Output the (x, y) coordinate of the center of the cell containing the given text.  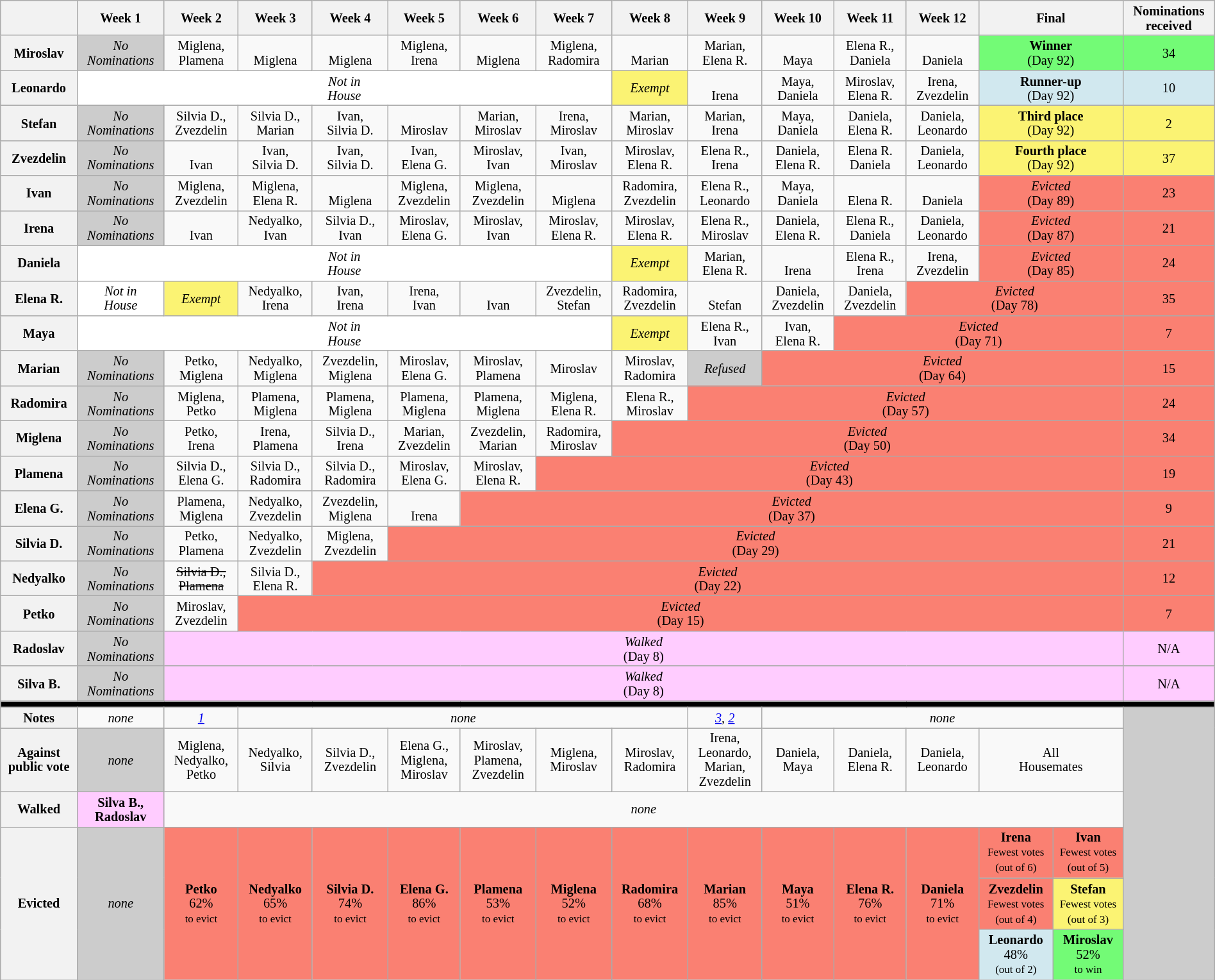
Nedyalko,Irena (276, 299)
IrenaFewest votes(out of 6) (1016, 852)
Miroslav52%to win (1088, 955)
Week 11 (870, 18)
Notes (39, 717)
Ivan,Miroslav (574, 158)
Evicted(Day 89) (1051, 194)
19 (1169, 473)
Radoslav (39, 649)
Irena,Ivan (424, 299)
Evicted(Day 37) (791, 509)
Week 6 (498, 18)
Leonardo48%(out of 2) (1016, 955)
Evicted(Day 50) (867, 438)
Petko (39, 614)
AllHousemates (1051, 760)
Marian,Irena (725, 123)
Miglena,Plamena (201, 53)
Evicted(Day 29) (755, 544)
Evicted(Day 43) (829, 473)
Silvia D.,Elena R. (276, 578)
IvanFewest votes(out of 5) (1088, 852)
Miroslav,Zvezdelin (201, 614)
Silvia D.,Plamena (201, 578)
Week 7 (574, 18)
Evicted (39, 904)
Maya51% to evict (797, 904)
Petko,Miglena (201, 368)
Miglena52% to evict (574, 904)
Radomira,Miroslav (574, 438)
15 (1169, 368)
2 (1169, 123)
Daniela,Maya (797, 760)
Silvia D.,Irena (350, 438)
Nedyalko (39, 578)
Runner-up(Day 92) (1051, 88)
12 (1169, 578)
Againstpublic vote (39, 760)
Week 8 (650, 18)
Nedyalko65%to evict (276, 904)
Miglena,Radomira (574, 53)
Evicted(Day 22) (718, 578)
Nominationsreceived (1169, 18)
Evicted(Day 87) (1051, 228)
Walked (39, 809)
Zvezdelin (39, 158)
Winner(Day 92) (1051, 53)
Fourth place(Day 92) (1051, 158)
Ivan,Elena G. (424, 158)
Silvia D.,Marian (276, 123)
Daniela71% to evict (942, 904)
Leonardo (39, 88)
Evicted(Day 85) (1051, 263)
Week 3 (276, 18)
Silvia D.,Elena G. (201, 473)
Evicted(Day 15) (681, 614)
Week 12 (942, 18)
StefanFewest votes(out of 3) (1088, 904)
Evicted(Day 57) (906, 404)
Irena,Miroslav (574, 123)
Nedyalko,Miglena (276, 368)
9 (1169, 509)
Week 9 (725, 18)
Week 1 (120, 18)
ZvezdelinFewest votes(out of 4) (1016, 904)
Plamena53% to evict (498, 904)
Silvia D.74% to evict (350, 904)
Petko,Irena (201, 438)
Ivan,Irena (350, 299)
Zvezdelin,Marian (498, 438)
Week 2 (201, 18)
Silva B. (39, 683)
Petko,Plamena (201, 544)
Irena,Leonardo,Marian,Zvezdelin (725, 760)
35 (1169, 299)
Miglena,Nedyalko,Petko (201, 760)
10 (1169, 88)
Miglena,Irena (424, 53)
Elena R.,Leonardo (725, 194)
Miglena,Miroslav (574, 760)
Marian85% to evict (725, 904)
Refused (725, 368)
Silva B.,Radoslav (120, 809)
Elena R.,Ivan (725, 333)
Miglena,Petko (201, 404)
Ivan,Elena R. (797, 333)
1 (201, 717)
Nedyalko,Ivan (276, 228)
Evicted(Day 64) (942, 368)
Elena G.,Miglena,Miroslav (424, 760)
Elena G. (39, 509)
23 (1169, 194)
Nedyalko,Silvia (276, 760)
Week 5 (424, 18)
Marian,Zvezdelin (424, 438)
Third place(Day 92) (1051, 123)
Irena,Plamena (276, 438)
Petko62%to evict (201, 904)
Elena G.86% to evict (424, 904)
3, 2 (725, 717)
Miroslav,Plamena,Zvezdelin (498, 760)
Zvezdelin,Stefan (574, 299)
Radomira (39, 404)
Silvia D. (39, 544)
Evicted(Day 71) (978, 333)
Week 10 (797, 18)
37 (1169, 158)
Plamena (39, 473)
Silvia D.,Ivan (350, 228)
Final (1051, 18)
Miroslav,Plamena (498, 368)
Elena R.76% to evict (870, 904)
Radomira68% to evict (650, 904)
Week 4 (350, 18)
Evicted(Day 78) (1014, 299)
Elena R.Daniela (870, 158)
